Determine the (x, y) coordinate at the center of the cell enclosing the given text.  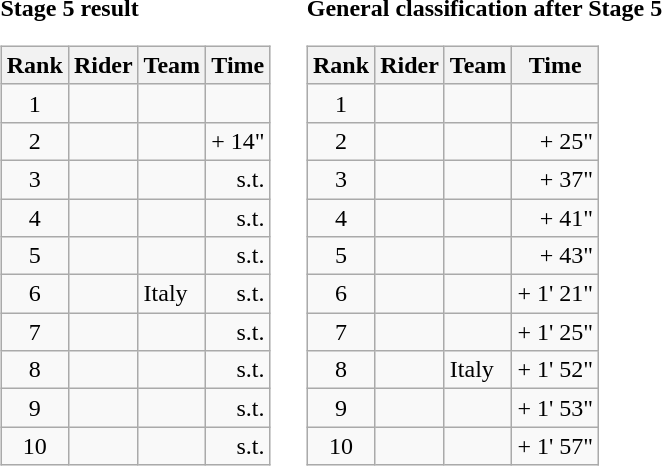
+ 37" (556, 179)
+ 1' 57" (556, 446)
+ 25" (556, 141)
+ 14" (238, 141)
+ 1' 53" (556, 408)
+ 41" (556, 217)
+ 1' 21" (556, 294)
+ 43" (556, 256)
+ 1' 25" (556, 332)
+ 1' 52" (556, 370)
